Capture the cell that displays the provided text and extract its (x, y) central coordinate. 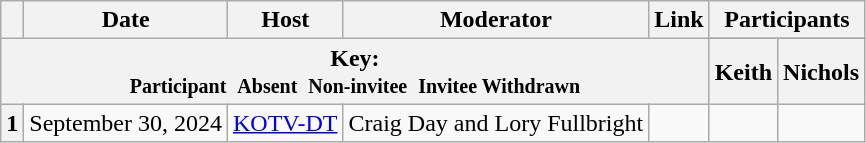
September 30, 2024 (126, 123)
Participants (786, 20)
Nichols (822, 72)
Keith (743, 72)
KOTV-DT (286, 123)
Key: Participant Absent Non-invitee Invitee Withdrawn (355, 72)
1 (12, 123)
Link (679, 20)
Date (126, 20)
Host (286, 20)
Moderator (496, 20)
Craig Day and Lory Fullbright (496, 123)
